Return the [x, y] coordinate for the center point of the cell that contains the specified text.  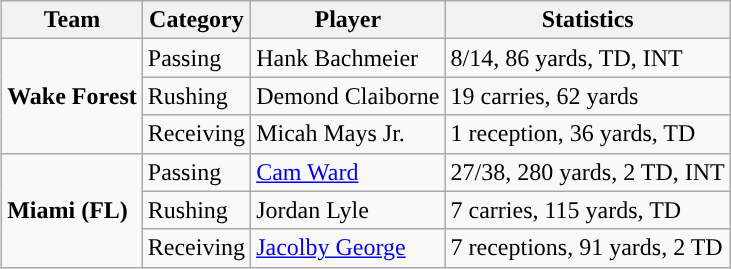
Jacolby George [348, 248]
Hank Bachmeier [348, 58]
27/38, 280 yards, 2 TD, INT [588, 172]
Team [72, 20]
Cam Ward [348, 172]
Demond Claiborne [348, 96]
7 carries, 115 yards, TD [588, 210]
Jordan Lyle [348, 210]
8/14, 86 yards, TD, INT [588, 58]
19 carries, 62 yards [588, 96]
Miami (FL) [72, 210]
Category [196, 20]
7 receptions, 91 yards, 2 TD [588, 248]
Wake Forest [72, 96]
Micah Mays Jr. [348, 134]
Player [348, 20]
Statistics [588, 20]
1 reception, 36 yards, TD [588, 134]
